Provide the [x, y] coordinate of the cell's center where the given text is located.  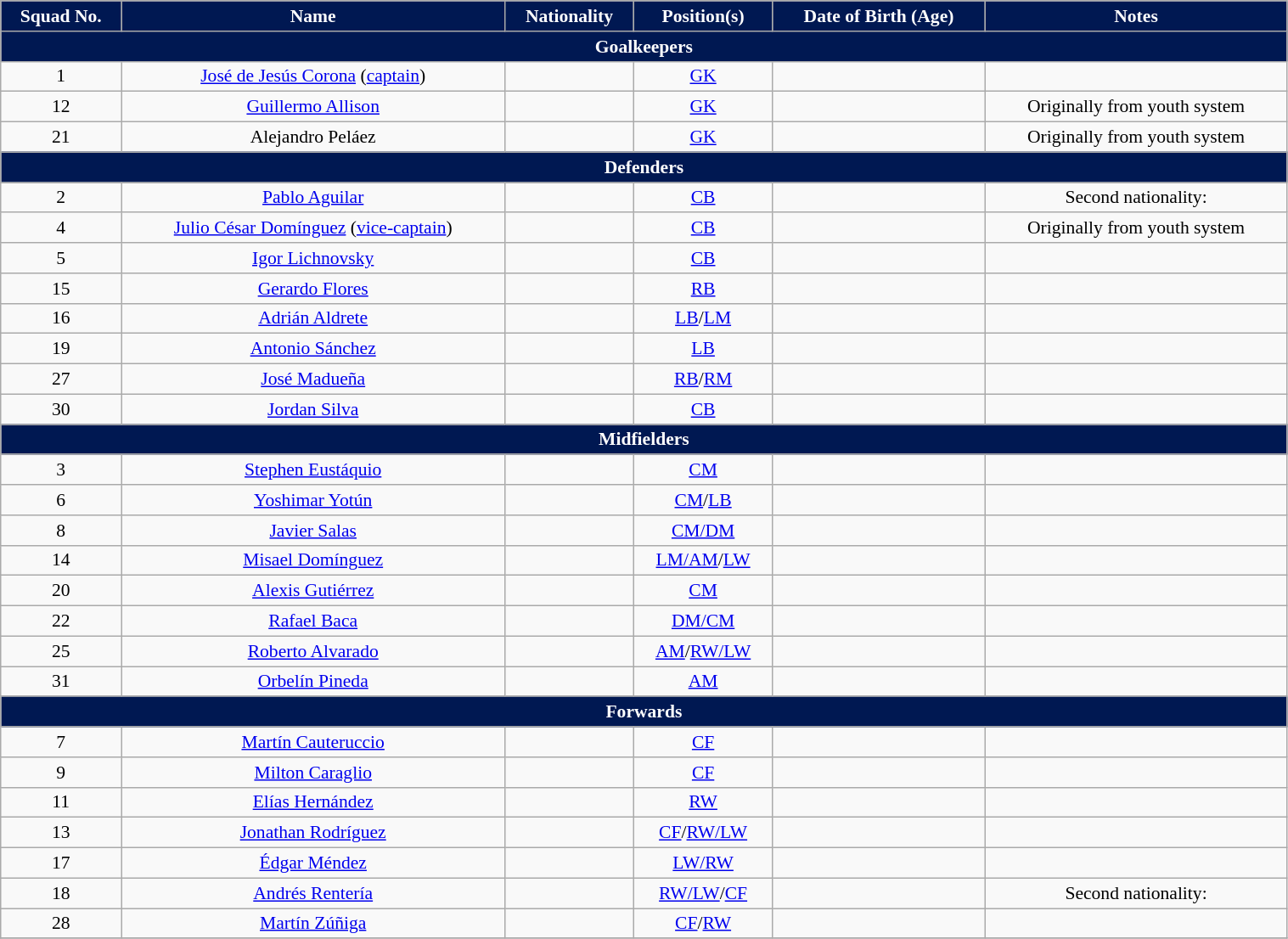
CM/DM [703, 531]
José Madueña [313, 380]
6 [61, 500]
DM/CM [703, 621]
12 [61, 107]
Jordan Silva [313, 409]
Adrián Aldrete [313, 318]
Martín Zúñiga [313, 924]
5 [61, 258]
Orbelín Pineda [313, 682]
11 [61, 802]
Igor Lichnovsky [313, 258]
18 [61, 893]
LB/LM [703, 318]
LW/RW [703, 863]
28 [61, 924]
19 [61, 349]
15 [61, 289]
Misael Domínguez [313, 560]
Goalkeepers [644, 47]
Rafael Baca [313, 621]
4 [61, 228]
Gerardo Flores [313, 289]
31 [61, 682]
Alexis Gutiérrez [313, 591]
AM/RW/LW [703, 651]
Guillermo Allison [313, 107]
30 [61, 409]
José de Jesús Corona (captain) [313, 76]
9 [61, 773]
13 [61, 833]
RB/RM [703, 380]
Yoshimar Yotún [313, 500]
17 [61, 863]
Forwards [644, 712]
Pablo Aguilar [313, 198]
Notes [1136, 16]
1 [61, 76]
3 [61, 470]
16 [61, 318]
Andrés Rentería [313, 893]
CF/RW/LW [703, 833]
Name [313, 16]
20 [61, 591]
Defenders [644, 167]
AM [703, 682]
Squad No. [61, 16]
Midfielders [644, 440]
LB [703, 349]
RB [703, 289]
Elías Hernández [313, 802]
Julio César Domínguez (vice-captain) [313, 228]
RW [703, 802]
CF/RW [703, 924]
RW/LW/CF [703, 893]
Milton Caraglio [313, 773]
27 [61, 380]
Javier Salas [313, 531]
7 [61, 742]
CM/LB [703, 500]
2 [61, 198]
Martín Cauteruccio [313, 742]
Stephen Eustáquio [313, 470]
14 [61, 560]
Position(s) [703, 16]
Nationality [569, 16]
21 [61, 138]
Antonio Sánchez [313, 349]
Date of Birth (Age) [879, 16]
Édgar Méndez [313, 863]
25 [61, 651]
Jonathan Rodríguez [313, 833]
LM/AM/LW [703, 560]
Roberto Alvarado [313, 651]
Alejandro Peláez [313, 138]
8 [61, 531]
22 [61, 621]
